Find where the given text appears and provide that cell's center as (x, y) coordinate. 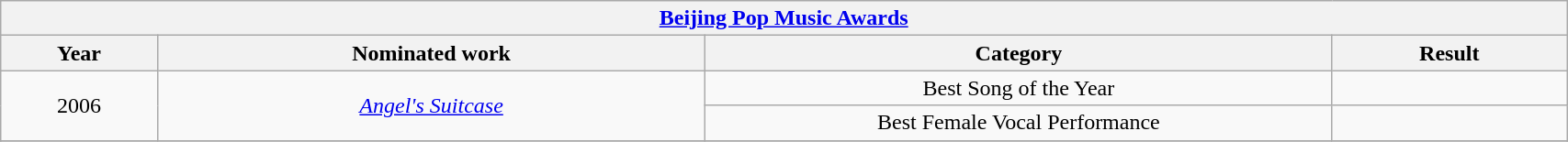
Nominated work (432, 53)
Result (1450, 53)
Angel's Suitcase (432, 105)
Year (79, 53)
Beijing Pop Music Awards (784, 18)
Best Female Vocal Performance (1019, 123)
Category (1019, 53)
2006 (79, 105)
Best Song of the Year (1019, 88)
